For the text-containing cell, return its midpoint in (x, y) coordinate format. 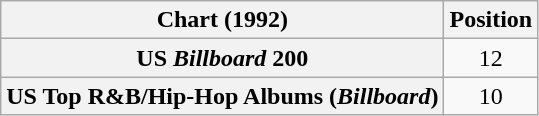
US Billboard 200 (222, 58)
Position (491, 20)
12 (491, 58)
US Top R&B/Hip-Hop Albums (Billboard) (222, 96)
10 (491, 96)
Chart (1992) (222, 20)
